Output the [X, Y] coordinate of the center of the cell containing the given text.  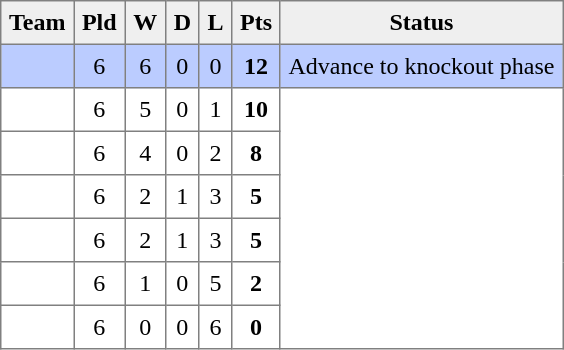
4 [145, 153]
L [216, 23]
Pts [256, 23]
10 [256, 110]
D [182, 23]
Status [421, 23]
W [145, 23]
Pld [100, 23]
8 [256, 153]
Team [38, 23]
12 [256, 66]
Advance to knockout phase [421, 66]
